Provide the [x, y] coordinate of the cell's center where the given text is located.  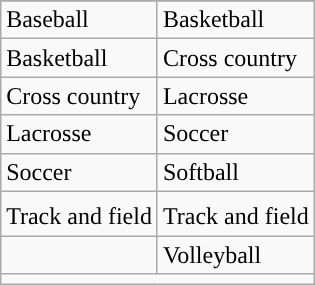
Volleyball [236, 255]
Softball [236, 172]
Baseball [80, 20]
